Output the [X, Y] coordinate of the center of the cell containing the given text.  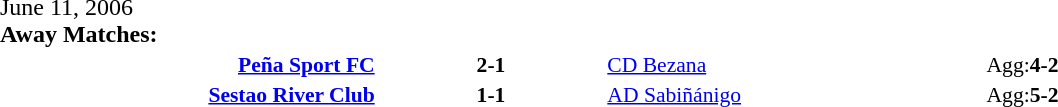
CD Bezana [795, 64]
2-1 [492, 64]
